Capture the cell that displays the provided text and extract its (x, y) central coordinate. 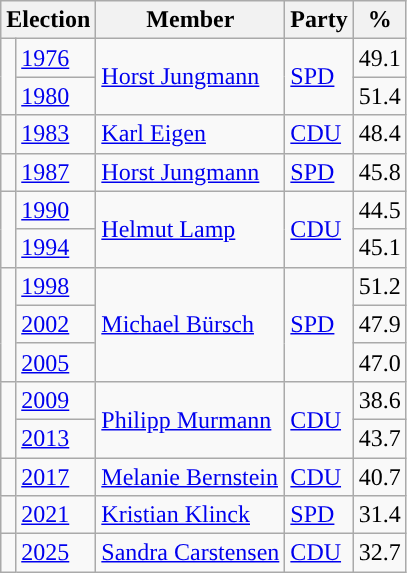
47.0 (380, 362)
1983 (56, 134)
1976 (56, 58)
40.7 (380, 477)
2025 (56, 553)
Melanie Bernstein (190, 477)
1987 (56, 172)
Helmut Lamp (190, 229)
Michael Bürsch (190, 324)
32.7 (380, 553)
2021 (56, 515)
Kristian Klinck (190, 515)
45.8 (380, 172)
43.7 (380, 438)
Karl Eigen (190, 134)
51.2 (380, 286)
38.6 (380, 400)
47.9 (380, 324)
Sandra Carstensen (190, 553)
51.4 (380, 96)
Philipp Murmann (190, 419)
1980 (56, 96)
44.5 (380, 210)
1994 (56, 248)
2009 (56, 400)
Member (190, 20)
1990 (56, 210)
48.4 (380, 134)
2002 (56, 324)
31.4 (380, 515)
2013 (56, 438)
1998 (56, 286)
45.1 (380, 248)
49.1 (380, 58)
2005 (56, 362)
2017 (56, 477)
Election (48, 20)
% (380, 20)
Party (319, 20)
